From the cell containing the given text, extract its center point as (x, y) coordinate. 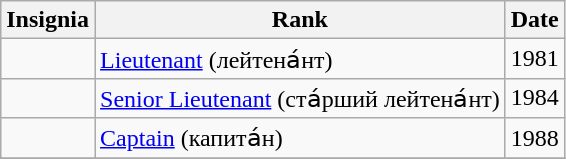
1981 (534, 59)
Captain (капита́н) (300, 138)
Rank (300, 20)
Date (534, 20)
Lieutenant (лейтена́нт) (300, 59)
Insignia (48, 20)
Senior Lieutenant (ста́рший лейтена́нт) (300, 98)
1988 (534, 138)
1984 (534, 98)
